Pinpoint the cell where the given text exists, returning its [X, Y] midpoint coordinate. 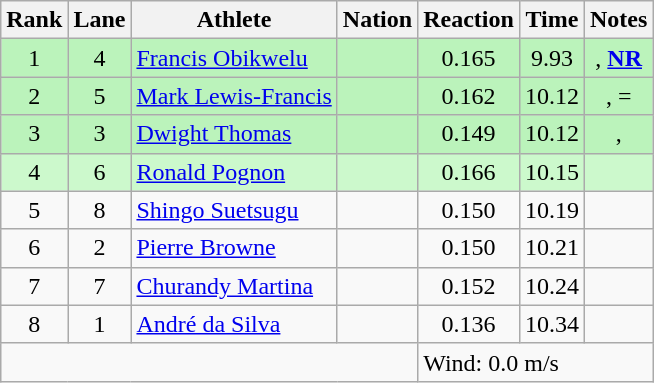
Lane [100, 20]
10.24 [552, 286]
André da Silva [234, 324]
Ronald Pognon [234, 172]
, NR [618, 58]
Athlete [234, 20]
Notes [618, 20]
Pierre Browne [234, 248]
10.19 [552, 210]
9.93 [552, 58]
Reaction [469, 20]
Dwight Thomas [234, 134]
0.162 [469, 96]
Shingo Suetsugu [234, 210]
0.166 [469, 172]
0.165 [469, 58]
Time [552, 20]
0.136 [469, 324]
10.21 [552, 248]
0.149 [469, 134]
10.15 [552, 172]
Mark Lewis-Francis [234, 96]
, = [618, 96]
Rank [34, 20]
0.152 [469, 286]
10.34 [552, 324]
Francis Obikwelu [234, 58]
, [618, 134]
Churandy Martina [234, 286]
Wind: 0.0 m/s [536, 362]
Nation [377, 20]
